Pinpoint the cell where the given text exists, returning its (X, Y) midpoint coordinate. 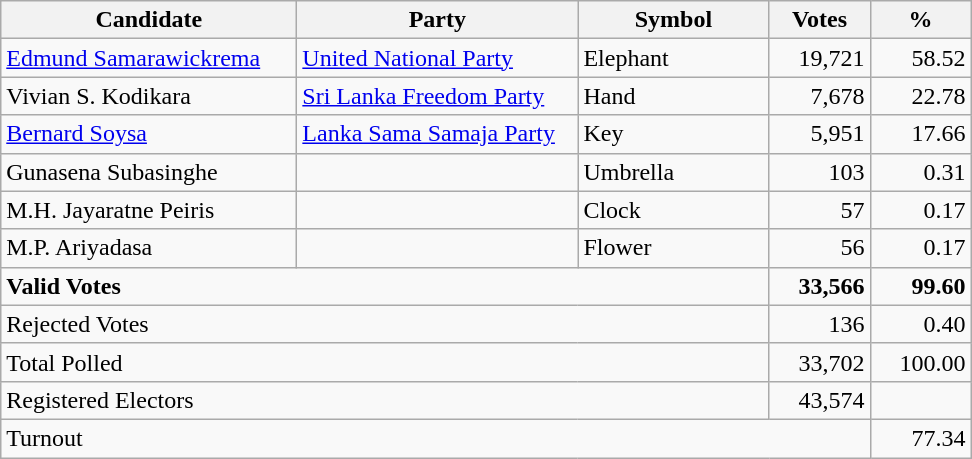
99.60 (920, 286)
33,702 (820, 362)
5,951 (820, 134)
103 (820, 172)
136 (820, 324)
Valid Votes (385, 286)
22.78 (920, 96)
Umbrella (674, 172)
Flower (674, 248)
Key (674, 134)
Candidate (149, 20)
58.52 (920, 58)
% (920, 20)
Elephant (674, 58)
43,574 (820, 400)
Registered Electors (385, 400)
Symbol (674, 20)
Hand (674, 96)
33,566 (820, 286)
Turnout (436, 438)
Vivian S. Kodikara (149, 96)
M.P. Ariyadasa (149, 248)
Rejected Votes (385, 324)
56 (820, 248)
57 (820, 210)
Gunasena Subasinghe (149, 172)
100.00 (920, 362)
Votes (820, 20)
Bernard Soysa (149, 134)
Party (438, 20)
7,678 (820, 96)
Sri Lanka Freedom Party (438, 96)
0.40 (920, 324)
17.66 (920, 134)
77.34 (920, 438)
United National Party (438, 58)
0.31 (920, 172)
Total Polled (385, 362)
Lanka Sama Samaja Party (438, 134)
Edmund Samarawickrema (149, 58)
M.H. Jayaratne Peiris (149, 210)
19,721 (820, 58)
Clock (674, 210)
